Detect which cell encompasses the target text, then output its [x, y] center coordinate. 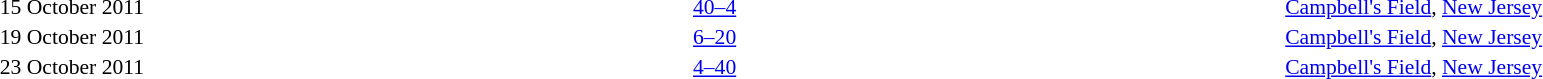
6–20 [714, 37]
